Output the [x, y] coordinate of the center of the cell containing the given text.  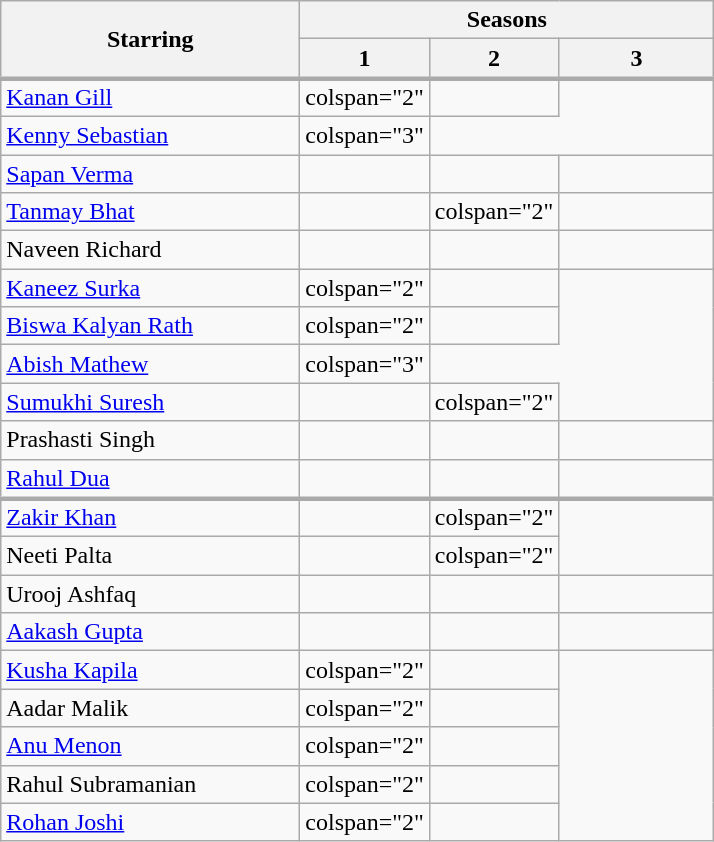
Aadar Malik [150, 708]
Sumukhi Suresh [150, 402]
Rahul Subramanian [150, 784]
3 [636, 59]
Aakash Gupta [150, 632]
Sapan Verma [150, 173]
Anu Menon [150, 746]
Prashasti Singh [150, 440]
1 [365, 59]
Kusha Kapila [150, 670]
Seasons [507, 20]
Kaneez Surka [150, 288]
Biswa Kalyan Rath [150, 326]
Kanan Gill [150, 97]
Rahul Dua [150, 479]
Rohan Joshi [150, 822]
2 [494, 59]
Tanmay Bhat [150, 212]
Zakir Khan [150, 518]
Neeti Palta [150, 556]
Naveen Richard [150, 250]
Urooj Ashfaq [150, 594]
Abish Mathew [150, 364]
Kenny Sebastian [150, 135]
Starring [150, 40]
